Output the [x, y] coordinate of the center of the cell containing the given text.  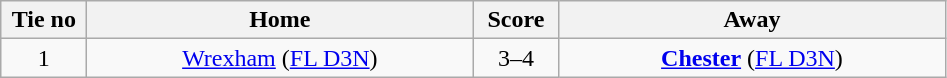
3–4 [516, 58]
Tie no [44, 20]
Wrexham (FL D3N) [280, 58]
Away [752, 20]
Home [280, 20]
1 [44, 58]
Score [516, 20]
Chester (FL D3N) [752, 58]
